Extract the (X, Y) coordinate from the center of the cell holding the provided text.  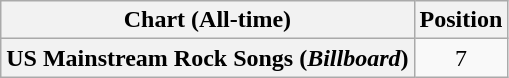
US Mainstream Rock Songs (Billboard) (208, 58)
Chart (All-time) (208, 20)
Position (461, 20)
7 (461, 58)
